Find where the given text appears and provide that cell's center as (x, y) coordinate. 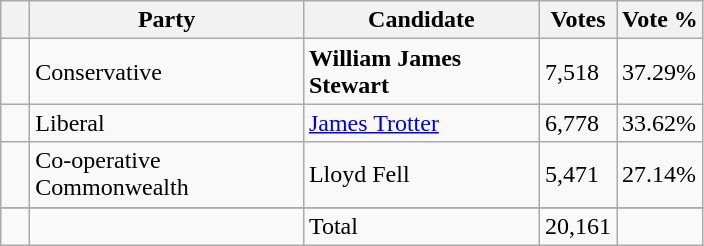
Co-operative Commonwealth (167, 174)
Votes (578, 20)
Lloyd Fell (421, 174)
Conservative (167, 72)
James Trotter (421, 123)
Candidate (421, 20)
William James Stewart (421, 72)
Total (421, 226)
Liberal (167, 123)
37.29% (660, 72)
5,471 (578, 174)
Vote % (660, 20)
33.62% (660, 123)
6,778 (578, 123)
20,161 (578, 226)
7,518 (578, 72)
27.14% (660, 174)
Party (167, 20)
